Detect which cell encompasses the target text, then output its [x, y] center coordinate. 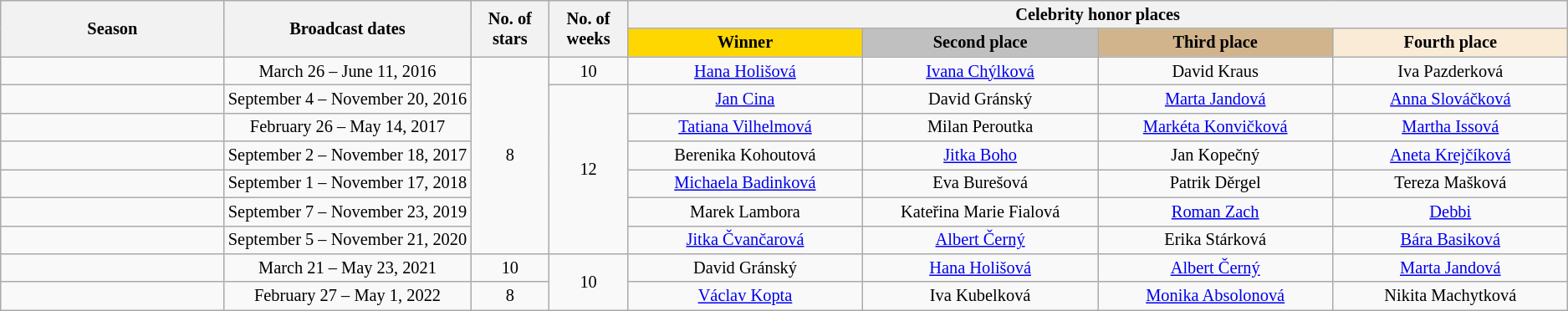
Markéta Konvičková [1216, 127]
Anna Slováčková [1450, 99]
Erika Stárková [1216, 240]
Third place [1216, 43]
Debbi [1450, 212]
September 4 – November 20, 2016 [348, 99]
Ivana Chýlková [980, 71]
Iva Kubelková [980, 296]
Broadcast dates [348, 28]
Winner [744, 43]
Jitka Boho [980, 155]
Bára Basiková [1450, 240]
Monika Absolonová [1216, 296]
Iva Pazderková [1450, 71]
Milan Peroutka [980, 127]
Jan Cina [744, 99]
Second place [980, 43]
Aneta Krejčíková [1450, 155]
Jan Kopečný [1216, 155]
12 [589, 169]
September 5 – November 21, 2020 [348, 240]
September 1 – November 17, 2018 [348, 183]
March 26 – June 11, 2016 [348, 71]
Patrik Děrgel [1216, 183]
September 2 – November 18, 2017 [348, 155]
Roman Zach [1216, 212]
Season [112, 28]
Václav Kopta [744, 296]
Berenika Kohoutová [744, 155]
February 26 – May 14, 2017 [348, 127]
Fourth place [1450, 43]
Nikita Machytková [1450, 296]
Tereza Mašková [1450, 183]
No. of stars [510, 28]
Celebrity honor places [1097, 14]
March 21 – May 23, 2021 [348, 268]
Marek Lambora [744, 212]
Tatiana Vilhelmová [744, 127]
Eva Burešová [980, 183]
February 27 – May 1, 2022 [348, 296]
Michaela Badinková [744, 183]
No. of weeks [589, 28]
September 7 – November 23, 2019 [348, 212]
Kateřina Marie Fialová [980, 212]
Jitka Čvančarová [744, 240]
Martha Issová [1450, 127]
David Kraus [1216, 71]
